From the cell containing the given text, extract its center point as (x, y) coordinate. 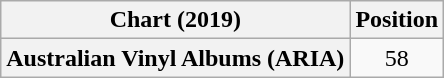
58 (397, 58)
Position (397, 20)
Australian Vinyl Albums (ARIA) (176, 58)
Chart (2019) (176, 20)
